Scan for the cell matching the given text and deliver its [x, y] coordinate at center. 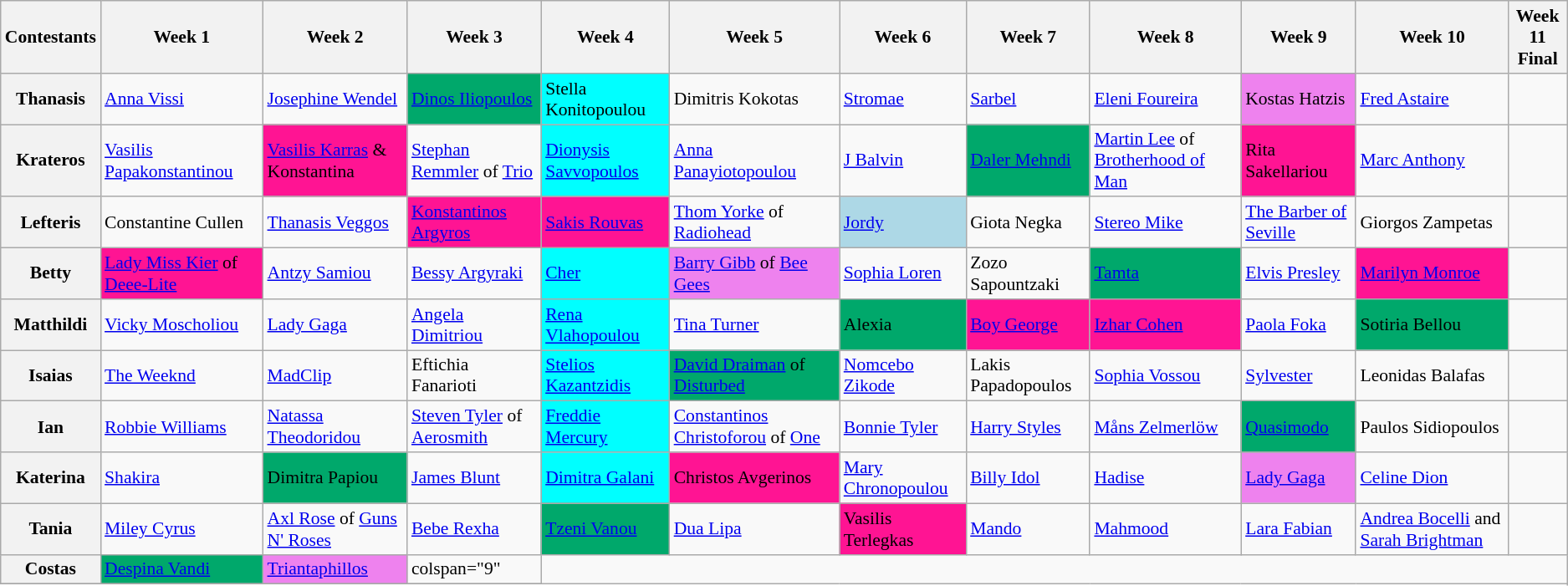
Vasilis Terlegkas [903, 528]
Boy George [1028, 324]
Week 6 [903, 37]
Dimitris Kokotas [754, 99]
Leonidas Balafas [1432, 376]
Natassa Theodoridou [335, 426]
Anna Panayiotopoulou [754, 161]
Week 7 [1028, 37]
Sophia Loren [903, 274]
Shakira [181, 478]
Mahmood [1166, 528]
Paola Foka [1298, 324]
Konstantinos Argyros [474, 222]
Mando [1028, 528]
Paulos Sidiopoulos [1432, 426]
Celine Dion [1432, 478]
Triantaphillos [335, 569]
Thanasis Veggos [335, 222]
Barry Gibb of Bee Gees [754, 274]
Miley Cyrus [181, 528]
Daler Mehndi [1028, 161]
Contestants [50, 37]
Anna Vissi [181, 99]
Betty [50, 274]
Despina Vandi [181, 569]
Stereo Mike [1166, 222]
David Draiman of Disturbed [754, 376]
Week 8 [1166, 37]
Isaias [50, 376]
Christos Avgerinos [754, 478]
Vasilis Papakonstantinou [181, 161]
Elvis Presley [1298, 274]
Robbie Williams [181, 426]
Mary Chronopoulou [903, 478]
Sotiria Bellou [1432, 324]
Constantinos Christoforou of One [754, 426]
Tania [50, 528]
Tina Turner [754, 324]
Dimitra Papiou [335, 478]
Izhar Cohen [1166, 324]
Sylvester [1298, 376]
Rena Vlahopoulou [605, 324]
Steven Tyler of Aerosmith [474, 426]
Freddie Mercury [605, 426]
Axl Rose of Guns N' Roses [335, 528]
Lakis Papadopoulos [1028, 376]
Dua Lipa [754, 528]
Kostas Hatzis [1298, 99]
The Barber of Seville [1298, 222]
Bebe Rexha [474, 528]
Stromae [903, 99]
Matthildi [50, 324]
Marc Anthony [1432, 161]
Andrea Bocelli and Sarah Brightman [1432, 528]
Harry Styles [1028, 426]
Dionysis Savvopoulos [605, 161]
Ian [50, 426]
Josephine Wendel [335, 99]
Jordy [903, 222]
Alexia [903, 324]
Billy Idol [1028, 478]
Lefteris [50, 222]
Stelios Kazantzidis [605, 376]
Katerina [50, 478]
Lara Fabian [1298, 528]
MadClip [335, 376]
Quasimodo [1298, 426]
Rita Sakellariou [1298, 161]
Dinos Iliopoulos [474, 99]
Vasilis Karras & Konstantina [335, 161]
Måns Zelmerlöw [1166, 426]
Week 3 [474, 37]
Week 2 [335, 37]
Bonnie Tyler [903, 426]
Week 4 [605, 37]
Eleni Foureira [1166, 99]
Week 1 [181, 37]
Sophia Vossou [1166, 376]
Hadise [1166, 478]
Krateros [50, 161]
Bessy Argyraki [474, 274]
Giorgos Zampetas [1432, 222]
Thanasis [50, 99]
Week 11Final [1538, 37]
Thom Yorke of Radiohead [754, 222]
Angela Dimitriou [474, 324]
Sarbel [1028, 99]
Giota Negka [1028, 222]
Martin Lee of Brotherhood of Man [1166, 161]
Stephan Remmler of Trio [474, 161]
Dimitra Galani [605, 478]
Eftichia Fanarioti [474, 376]
James Blunt [474, 478]
Lady Miss Kier of Deee-Lite [181, 274]
Fred Astaire [1432, 99]
Cher [605, 274]
Vicky Moscholiou [181, 324]
Week 9 [1298, 37]
Zozo Sapountzaki [1028, 274]
Constantine Cullen [181, 222]
Costas [50, 569]
Marilyn Monroe [1432, 274]
Week 10 [1432, 37]
Stella Konitopoulou [605, 99]
Sakis Rouvas [605, 222]
Week 5 [754, 37]
colspan="9" [474, 569]
J Balvin [903, 161]
Tzeni Vanou [605, 528]
Tamta [1166, 274]
Nomcebo Zikode [903, 376]
The Weeknd [181, 376]
Antzy Samiou [335, 274]
